For the text-containing cell, return its midpoint in [X, Y] coordinate format. 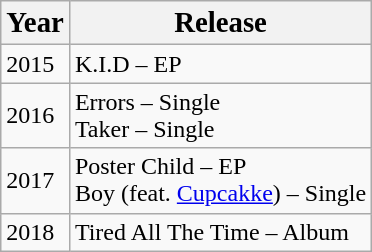
2016 [36, 116]
K.I.D – EP [220, 64]
Poster Child – EPBoy (feat. Cupcakke) – Single [220, 180]
Year [36, 23]
2018 [36, 232]
Release [220, 23]
Errors – SingleTaker – Single [220, 116]
2015 [36, 64]
Tired All The Time – Album [220, 232]
2017 [36, 180]
